Locate the cell with the specified text and output its [X, Y] center coordinate. 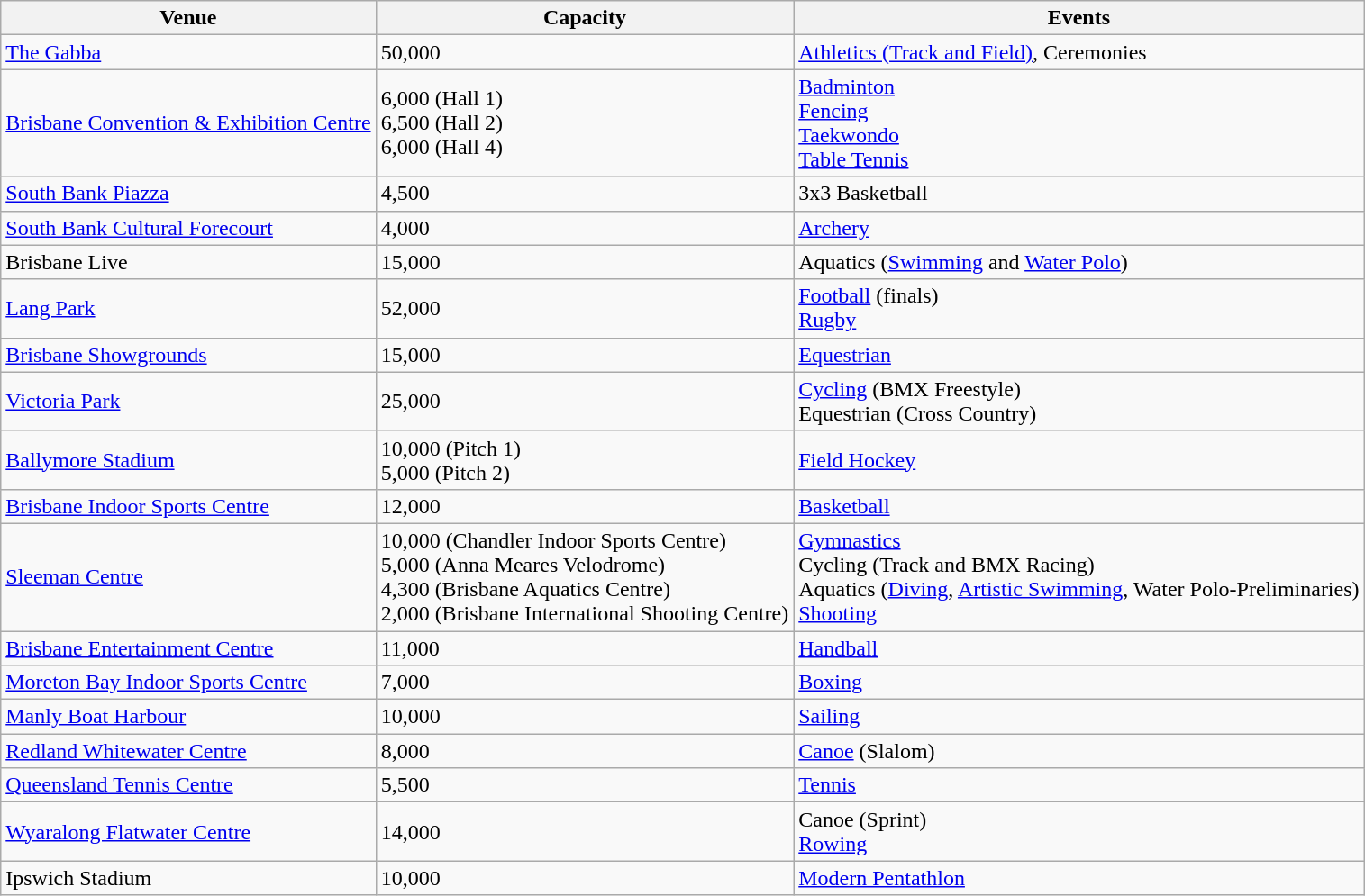
Sleeman Centre [188, 576]
11,000 [585, 647]
Field Hockey [1079, 459]
Brisbane Convention & Exhibition Centre [188, 122]
Lang Park [188, 308]
Aquatics (Swimming and Water Polo) [1079, 262]
Brisbane Entertainment Centre [188, 647]
Capacity [585, 18]
Brisbane Indoor Sports Centre [188, 506]
4,500 [585, 194]
Moreton Bay Indoor Sports Centre [188, 683]
Modern Pentathlon [1079, 878]
BadmintonFencingTaekwondoTable Tennis [1079, 122]
Boxing [1079, 683]
Ballymore Stadium [188, 459]
Events [1079, 18]
Basketball [1079, 506]
10,000 (Pitch 1)5,000 (Pitch 2) [585, 459]
Redland Whitewater Centre [188, 751]
Sailing [1079, 717]
Archery [1079, 228]
14,000 [585, 832]
Canoe (Slalom) [1079, 751]
52,000 [585, 308]
Tennis [1079, 785]
Manly Boat Harbour [188, 717]
Equestrian [1079, 355]
Ipswich Stadium [188, 878]
Canoe (Sprint)Rowing [1079, 832]
Cycling (BMX Freestyle)Equestrian (Cross Country) [1079, 402]
Athletics (Track and Field), Ceremonies [1079, 52]
GymnasticsCycling (Track and BMX Racing)Aquatics (Diving, Artistic Swimming, Water Polo-Preliminaries)Shooting [1079, 576]
South Bank Cultural Forecourt [188, 228]
5,500 [585, 785]
Queensland Tennis Centre [188, 785]
Brisbane Showgrounds [188, 355]
3x3 Basketball [1079, 194]
4,000 [585, 228]
Wyaralong Flatwater Centre [188, 832]
25,000 [585, 402]
The Gabba [188, 52]
Football (finals)Rugby [1079, 308]
Handball [1079, 647]
7,000 [585, 683]
Victoria Park [188, 402]
50,000 [585, 52]
8,000 [585, 751]
12,000 [585, 506]
Venue [188, 18]
Brisbane Live [188, 262]
South Bank Piazza [188, 194]
6,000 (Hall 1)6,500 (Hall 2)6,000 (Hall 4) [585, 122]
10,000 (Chandler Indoor Sports Centre)5,000 (Anna Meares Velodrome)4,300 (Brisbane Aquatics Centre)2,000 (Brisbane International Shooting Centre) [585, 576]
